Scan for the cell matching the given text and deliver its (x, y) coordinate at center. 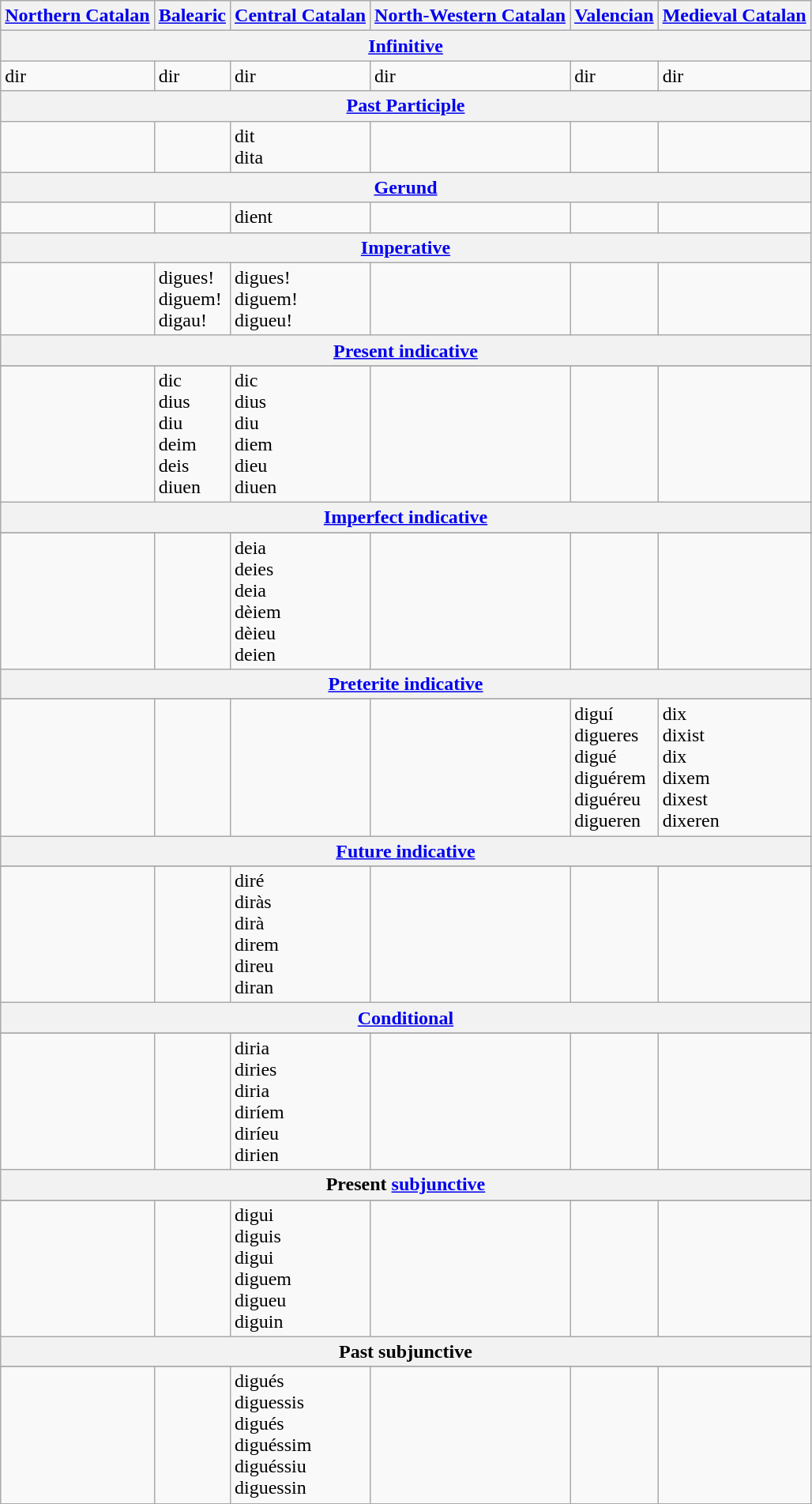
Medieval Catalan (735, 16)
Past subjunctive (406, 1351)
dient (300, 217)
Future indicative (406, 851)
Preterite indicative (406, 684)
Present subjunctive (406, 1185)
dixdixistdixdixemdixestdixeren (735, 768)
Past Participle (406, 106)
digues!diguem!digueu! (300, 299)
ditdita (300, 147)
deiadeiesdeiadèiemdèieudeien (300, 601)
Conditional (406, 1018)
dicdiusdiudiemdieudiuen (300, 433)
Valencian (615, 16)
Present indicative (406, 350)
diguésdiguessisdiguésdiguéssimdiguéssiudiguessin (300, 1435)
Gerund (406, 187)
dirédiràsdiràdiremdireudiran (300, 934)
Northern Catalan (77, 16)
Imperfect indicative (406, 517)
dicdiusdiudeimdeisdiuen (192, 433)
North-Western Catalan (471, 16)
Balearic (192, 16)
Infinitive (406, 46)
Central Catalan (300, 16)
digues!diguem!digau! (192, 299)
Imperative (406, 247)
diguídigueresdiguédiguéremdiguéreudigueren (615, 768)
diriadiriesdiriadiríemdiríeudirien (300, 1102)
digui diguis digui diguem digueu diguin (300, 1268)
